Find where the given text appears and provide that cell's center as (X, Y) coordinate. 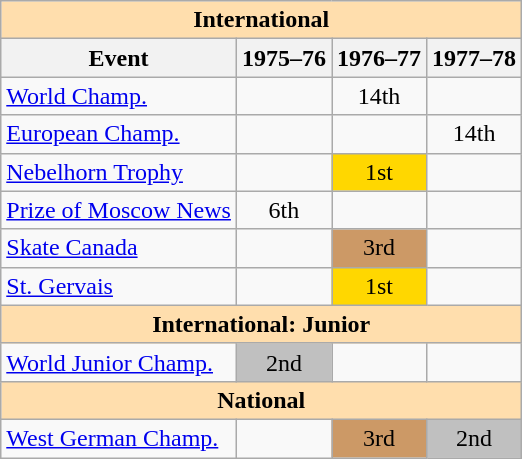
Skate Canada (119, 248)
Nebelhorn Trophy (119, 172)
Event (119, 58)
West German Champ. (119, 438)
St. Gervais (119, 286)
1977–78 (474, 58)
International: Junior (262, 324)
Prize of Moscow News (119, 210)
European Champ. (119, 134)
World Champ. (119, 96)
6th (284, 210)
1976–77 (380, 58)
1975–76 (284, 58)
International (262, 20)
World Junior Champ. (119, 362)
National (262, 400)
